Capture the cell that displays the provided text and extract its (X, Y) central coordinate. 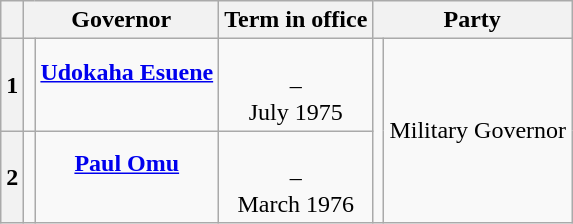
2 (12, 177)
Governor (122, 20)
Udokaha Esuene (127, 85)
–July 1975 (296, 85)
–March 1976 (296, 177)
Term in office (296, 20)
Party (472, 20)
Paul Omu (127, 177)
Military Governor (478, 131)
1 (12, 85)
